Identify which cell holds the provided text, then report its [x, y] central coordinate. 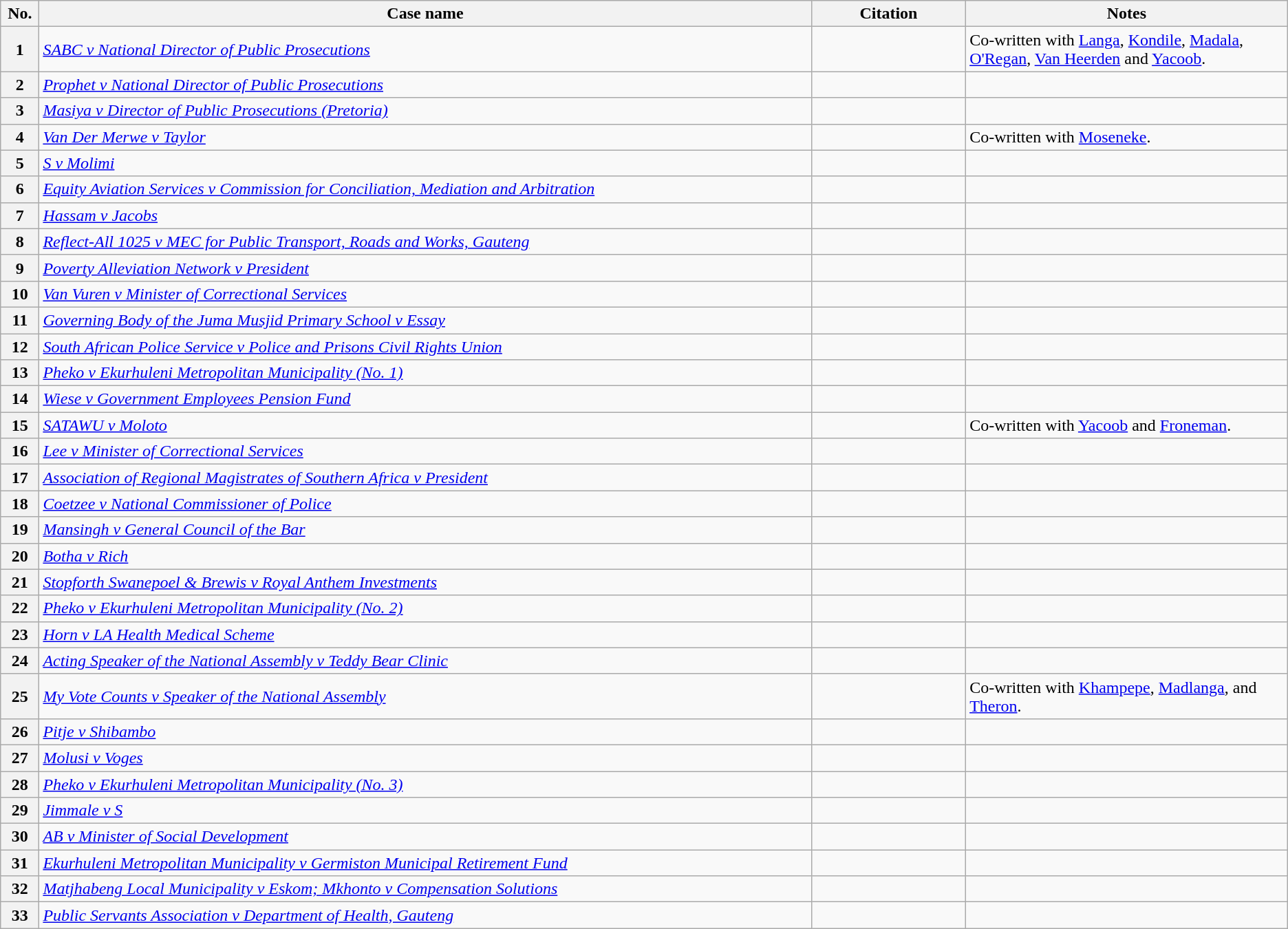
24 [20, 661]
Reflect-All 1025 v MEC for Public Transport, Roads and Works, Gauteng [425, 242]
Notes [1127, 14]
S v Molimi [425, 163]
Public Servants Association v Department of Health, Gauteng [425, 915]
Case name [425, 14]
Wiese v Government Employees Pension Fund [425, 399]
SATAWU v Moloto [425, 425]
Citation [888, 14]
17 [20, 478]
Prophet v National Director of Public Prosecutions [425, 85]
6 [20, 189]
Co-written with Moseneke. [1127, 137]
32 [20, 889]
13 [20, 373]
Pheko v Ekurhuleni Metropolitan Municipality (No. 1) [425, 373]
South African Police Service v Police and Prisons Civil Rights Union [425, 346]
18 [20, 504]
26 [20, 732]
AB v Minister of Social Development [425, 837]
Botha v Rich [425, 556]
Governing Body of the Juma Musjid Primary School v Essay [425, 320]
Lee v Minister of Correctional Services [425, 451]
27 [20, 758]
Co-written with Khampepe, Madlanga, and Theron. [1127, 696]
22 [20, 608]
21 [20, 582]
28 [20, 784]
SABC v National Director of Public Prosecutions [425, 50]
Equity Aviation Services v Commission for Conciliation, Mediation and Arbitration [425, 189]
7 [20, 215]
30 [20, 837]
Stopforth Swanepoel & Brewis v Royal Anthem Investments [425, 582]
4 [20, 137]
12 [20, 346]
Coetzee v National Commissioner of Police [425, 504]
Co-written with Yacoob and Froneman. [1127, 425]
Matjhabeng Local Municipality v Eskom; Mkhonto v Compensation Solutions [425, 889]
15 [20, 425]
Van Vuren v Minister of Correctional Services [425, 294]
Pheko v Ekurhuleni Metropolitan Municipality (No. 3) [425, 784]
16 [20, 451]
5 [20, 163]
8 [20, 242]
14 [20, 399]
Poverty Alleviation Network v President [425, 268]
Jimmale v S [425, 811]
2 [20, 85]
Pitje v Shibambo [425, 732]
Ekurhuleni Metropolitan Municipality v Germiston Municipal Retirement Fund [425, 863]
Mansingh v General Council of the Bar [425, 530]
9 [20, 268]
3 [20, 111]
25 [20, 696]
Van Der Merwe v Taylor [425, 137]
29 [20, 811]
Pheko v Ekurhuleni Metropolitan Municipality (No. 2) [425, 608]
Hassam v Jacobs [425, 215]
11 [20, 320]
Association of Regional Magistrates of Southern Africa v President [425, 478]
No. [20, 14]
23 [20, 634]
Co-written with Langa, Kondile, Madala, O'Regan, Van Heerden and Yacoob. [1127, 50]
10 [20, 294]
33 [20, 915]
19 [20, 530]
1 [20, 50]
Masiya v Director of Public Prosecutions (Pretoria) [425, 111]
20 [20, 556]
Molusi v Voges [425, 758]
31 [20, 863]
Horn v LA Health Medical Scheme [425, 634]
Acting Speaker of the National Assembly v Teddy Bear Clinic [425, 661]
My Vote Counts v Speaker of the National Assembly [425, 696]
